Detect which cell encompasses the target text, then output its [x, y] center coordinate. 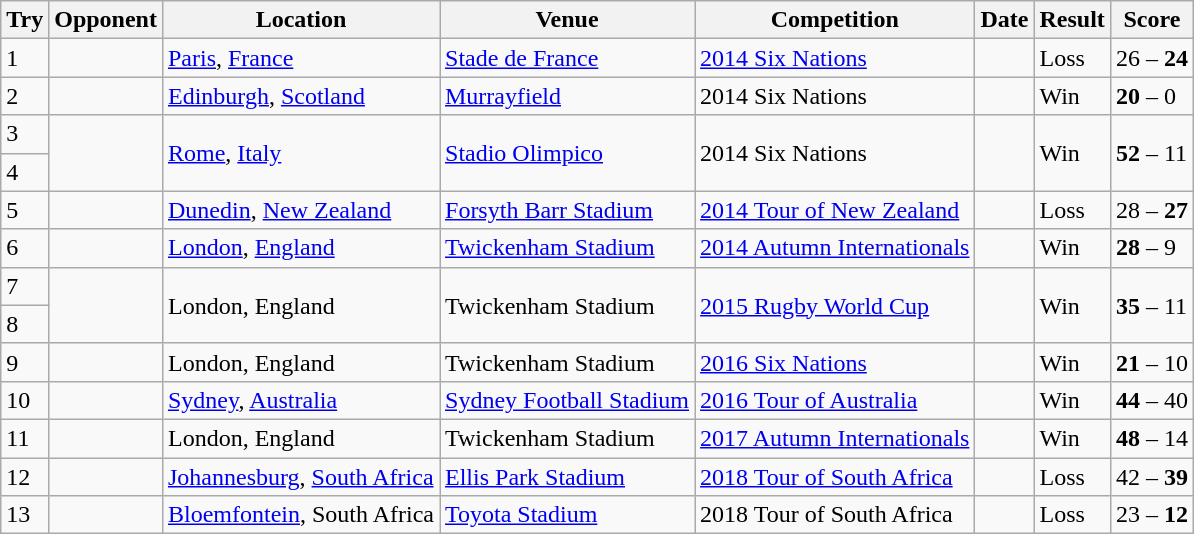
Opponent [106, 20]
7 [25, 286]
4 [25, 172]
Forsyth Barr Stadium [568, 210]
42 – 39 [1152, 477]
2014 Tour of New Zealand [835, 210]
2017 Autumn Internationals [835, 438]
5 [25, 210]
6 [25, 248]
Johannesburg, South Africa [300, 477]
Try [25, 20]
35 – 11 [1152, 305]
Venue [568, 20]
52 – 11 [1152, 153]
2016 Tour of Australia [835, 400]
44 – 40 [1152, 400]
2014 Autumn Internationals [835, 248]
48 – 14 [1152, 438]
Competition [835, 20]
3 [25, 134]
1 [25, 58]
Dunedin, New Zealand [300, 210]
13 [25, 515]
Bloemfontein, South Africa [300, 515]
Toyota Stadium [568, 515]
9 [25, 362]
Sydney Football Stadium [568, 400]
28 – 9 [1152, 248]
23 – 12 [1152, 515]
Stade de France [568, 58]
Sydney, Australia [300, 400]
21 – 10 [1152, 362]
Location [300, 20]
Stadio Olimpico [568, 153]
11 [25, 438]
Ellis Park Stadium [568, 477]
Score [1152, 20]
Paris, France [300, 58]
12 [25, 477]
Edinburgh, Scotland [300, 96]
2 [25, 96]
10 [25, 400]
2016 Six Nations [835, 362]
26 – 24 [1152, 58]
Result [1072, 20]
28 – 27 [1152, 210]
Murrayfield [568, 96]
8 [25, 324]
20 – 0 [1152, 96]
Date [1004, 20]
Rome, Italy [300, 153]
2015 Rugby World Cup [835, 305]
